Search for the cell housing the specified text and yield its (x, y) center coordinate. 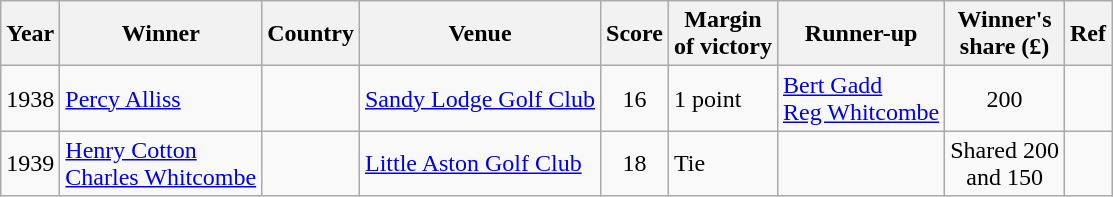
Sandy Lodge Golf Club (480, 98)
Marginof victory (722, 34)
Percy Alliss (161, 98)
18 (635, 164)
Bert Gadd Reg Whitcombe (860, 98)
Shared 200and 150 (1005, 164)
Little Aston Golf Club (480, 164)
Country (311, 34)
Winner (161, 34)
Ref (1088, 34)
Runner-up (860, 34)
200 (1005, 98)
1939 (30, 164)
1 point (722, 98)
Score (635, 34)
Winner'sshare (£) (1005, 34)
16 (635, 98)
1938 (30, 98)
Venue (480, 34)
Tie (722, 164)
Year (30, 34)
Henry CottonCharles Whitcombe (161, 164)
